For the text-containing cell, return its midpoint in [x, y] coordinate format. 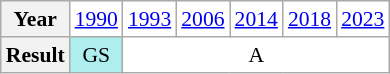
2014 [256, 19]
Result [36, 55]
GS [96, 55]
2023 [362, 19]
A [256, 55]
1993 [150, 19]
Year [36, 19]
2018 [310, 19]
1990 [96, 19]
2006 [202, 19]
